Locate the cell with the specified text and output its (X, Y) center coordinate. 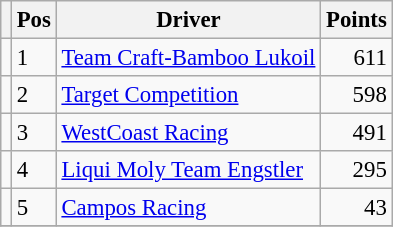
Team Craft-Bamboo Lukoil (188, 58)
Driver (188, 20)
5 (34, 208)
611 (356, 58)
43 (356, 208)
Pos (34, 20)
295 (356, 170)
Target Competition (188, 95)
WestCoast Racing (188, 133)
598 (356, 95)
2 (34, 95)
Points (356, 20)
4 (34, 170)
Liqui Moly Team Engstler (188, 170)
491 (356, 133)
Campos Racing (188, 208)
1 (34, 58)
3 (34, 133)
